Search for the cell housing the specified text and yield its [x, y] center coordinate. 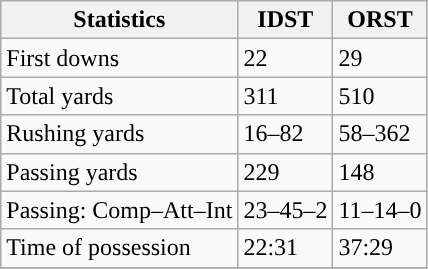
Passing: Comp–Att–Int [120, 210]
22:31 [286, 248]
First downs [120, 58]
Statistics [120, 20]
29 [380, 58]
Rushing yards [120, 134]
Total yards [120, 96]
148 [380, 172]
229 [286, 172]
37:29 [380, 248]
23–45–2 [286, 210]
Time of possession [120, 248]
IDST [286, 20]
ORST [380, 20]
11–14–0 [380, 210]
510 [380, 96]
58–362 [380, 134]
Passing yards [120, 172]
22 [286, 58]
311 [286, 96]
16–82 [286, 134]
